Detect which cell encompasses the target text, then output its (X, Y) center coordinate. 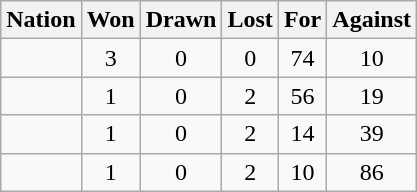
For (302, 20)
Against (372, 20)
3 (110, 58)
Lost (250, 20)
Nation (41, 20)
56 (302, 96)
Drawn (181, 20)
39 (372, 134)
74 (302, 58)
Won (110, 20)
19 (372, 96)
86 (372, 172)
14 (302, 134)
